Provide the [x, y] coordinate of the cell's center where the given text is located.  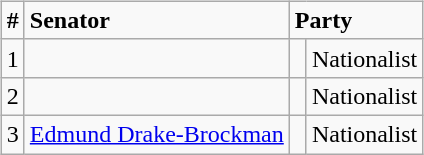
Party [356, 20]
3 [12, 134]
Senator [156, 20]
2 [12, 96]
# [12, 20]
Edmund Drake-Brockman [156, 134]
1 [12, 58]
